From the cell containing the given text, extract its center point as (X, Y) coordinate. 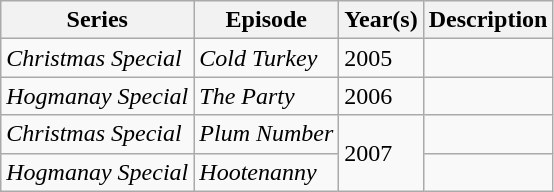
Year(s) (381, 20)
Plum Number (266, 134)
The Party (266, 96)
Hootenanny (266, 172)
Cold Turkey (266, 58)
Episode (266, 20)
2007 (381, 153)
Series (98, 20)
2005 (381, 58)
2006 (381, 96)
Description (488, 20)
